Return [X, Y] of the center of cell containing provided text 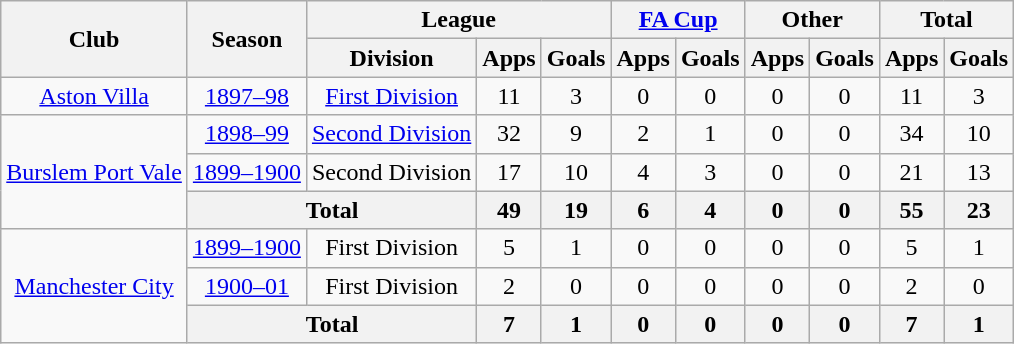
FA Cup [678, 20]
13 [979, 172]
23 [979, 210]
17 [509, 172]
Burslem Port Vale [94, 172]
55 [911, 210]
Other [812, 20]
49 [509, 210]
Club [94, 39]
6 [643, 210]
21 [911, 172]
32 [509, 134]
Aston Villa [94, 96]
1898–99 [246, 134]
9 [576, 134]
1897–98 [246, 96]
Season [246, 39]
19 [576, 210]
1900–01 [246, 286]
League [458, 20]
34 [911, 134]
Manchester City [94, 286]
Division [391, 58]
